Identify which cell holds the provided text, then report its (x, y) central coordinate. 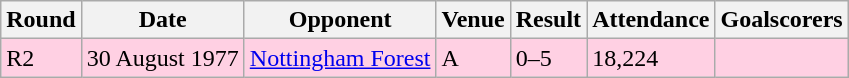
Nottingham Forest (340, 58)
A (473, 58)
Goalscorers (782, 20)
Date (162, 20)
R2 (41, 58)
Attendance (651, 20)
Result (548, 20)
0–5 (548, 58)
Round (41, 20)
18,224 (651, 58)
30 August 1977 (162, 58)
Opponent (340, 20)
Venue (473, 20)
